Return the [x, y] coordinate for the center point of the cell that contains the specified text.  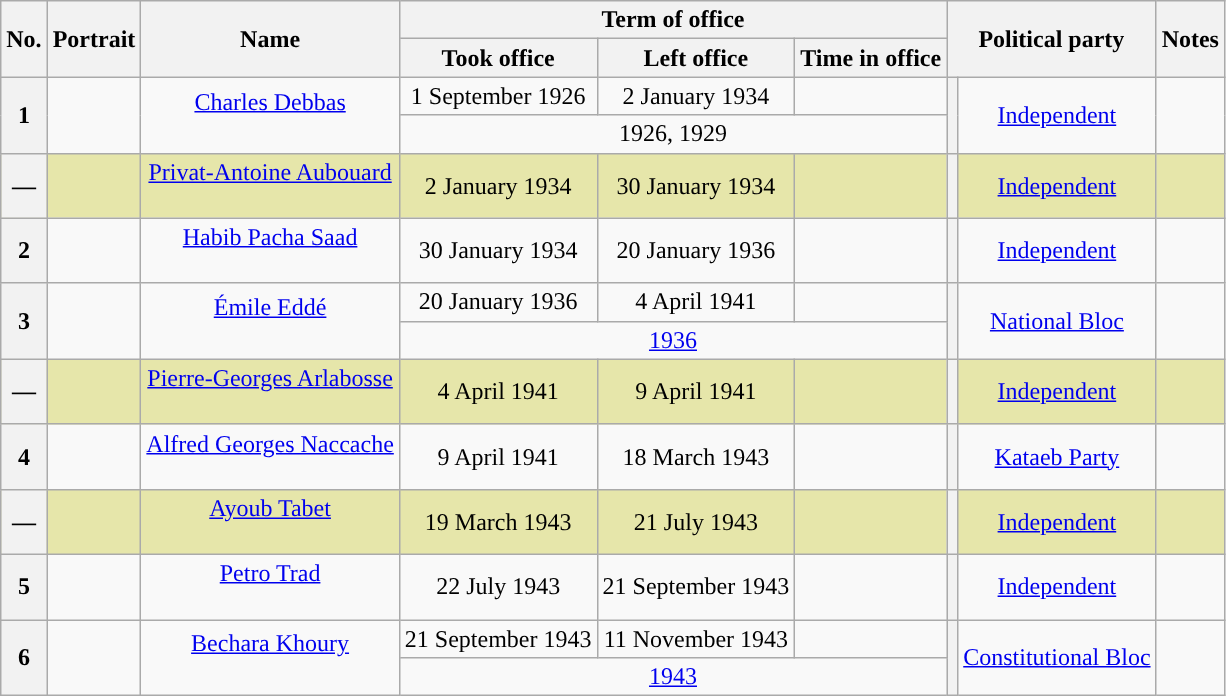
1926, 1929 [672, 134]
1936 [672, 340]
Kataeb Party [1057, 456]
4 [24, 456]
Émile Eddé [270, 321]
Ayoub Tabet [270, 522]
18 March 1943 [696, 456]
Notes [1190, 39]
3 [24, 321]
Petro Trad [270, 586]
1 September 1926 [498, 96]
National Bloc [1057, 321]
Charles Debbas [270, 115]
2 [24, 250]
11 November 1943 [696, 639]
Privat-Antoine Aubouard [270, 186]
Took office [498, 58]
Habib Pacha Saad [270, 250]
5 [24, 586]
19 March 1943 [498, 522]
21 July 1943 [696, 522]
Bechara Khoury [270, 658]
Name [270, 39]
Time in office [871, 58]
Political party [1052, 39]
1 [24, 115]
Portrait [94, 39]
Pierre-Georges Arlabosse [270, 392]
1943 [672, 677]
Alfred Georges Naccache [270, 456]
22 July 1943 [498, 586]
No. [24, 39]
6 [24, 658]
Left office [696, 58]
Constitutional Bloc [1057, 658]
Term of office [672, 20]
